Search for the cell housing the specified text and yield its [X, Y] center coordinate. 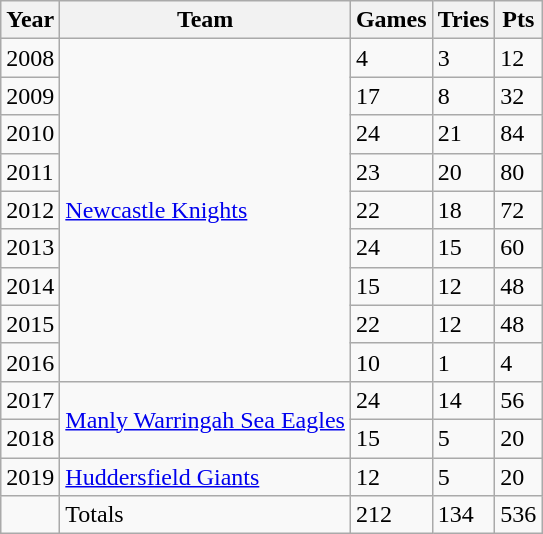
134 [464, 515]
Games [391, 20]
Team [206, 20]
Tries [464, 20]
2017 [30, 400]
2012 [30, 210]
Huddersfield Giants [206, 477]
18 [464, 210]
2009 [30, 96]
8 [464, 96]
72 [518, 210]
Pts [518, 20]
14 [464, 400]
2015 [30, 324]
2010 [30, 134]
Totals [206, 515]
56 [518, 400]
2013 [30, 248]
10 [391, 362]
2011 [30, 172]
84 [518, 134]
32 [518, 96]
Manly Warringah Sea Eagles [206, 419]
23 [391, 172]
2019 [30, 477]
Newcastle Knights [206, 210]
536 [518, 515]
3 [464, 58]
1 [464, 362]
60 [518, 248]
Year [30, 20]
2014 [30, 286]
2016 [30, 362]
17 [391, 96]
212 [391, 515]
80 [518, 172]
2018 [30, 438]
21 [464, 134]
2008 [30, 58]
